Output the [X, Y] coordinate of the center of the cell containing the given text.  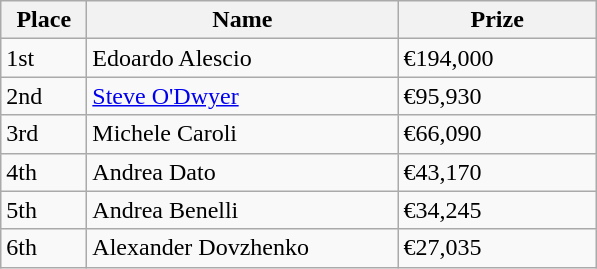
4th [44, 172]
6th [44, 248]
2nd [44, 96]
Prize [498, 20]
3rd [44, 134]
Name [242, 20]
5th [44, 210]
Andrea Dato [242, 172]
€27,035 [498, 248]
Place [44, 20]
€34,245 [498, 210]
€43,170 [498, 172]
1st [44, 58]
€95,930 [498, 96]
€194,000 [498, 58]
Michele Caroli [242, 134]
Edoardo Alescio [242, 58]
€66,090 [498, 134]
Steve O'Dwyer [242, 96]
Alexander Dovzhenko [242, 248]
Andrea Benelli [242, 210]
